Identify which cell holds the provided text, then report its (x, y) central coordinate. 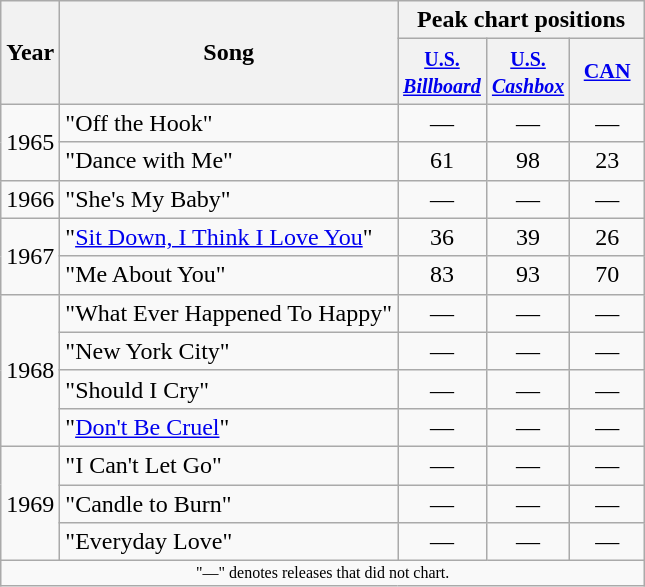
39 (528, 237)
"Should I Cry" (229, 389)
"Sit Down, I Think I Love You" (229, 237)
"Don't Be Cruel" (229, 427)
1967 (30, 256)
70 (608, 275)
"I Can't Let Go" (229, 465)
"She's My Baby" (229, 199)
83 (442, 275)
Peak chart positions (522, 20)
"New York City" (229, 351)
1968 (30, 370)
26 (608, 237)
"—" denotes releases that did not chart. (323, 573)
"Candle to Burn" (229, 503)
Year (30, 52)
61 (442, 161)
"Everyday Love" (229, 542)
Song (229, 52)
"What Ever Happened To Happy" (229, 313)
U.S. Cashbox (528, 72)
1965 (30, 142)
36 (442, 237)
U.S. Billboard (442, 72)
"Me About You" (229, 275)
23 (608, 161)
1969 (30, 503)
93 (528, 275)
CAN (608, 72)
"Off the Hook" (229, 123)
1966 (30, 199)
98 (528, 161)
"Dance with Me" (229, 161)
